Extract the [x, y] coordinate from the center of the cell holding the provided text.  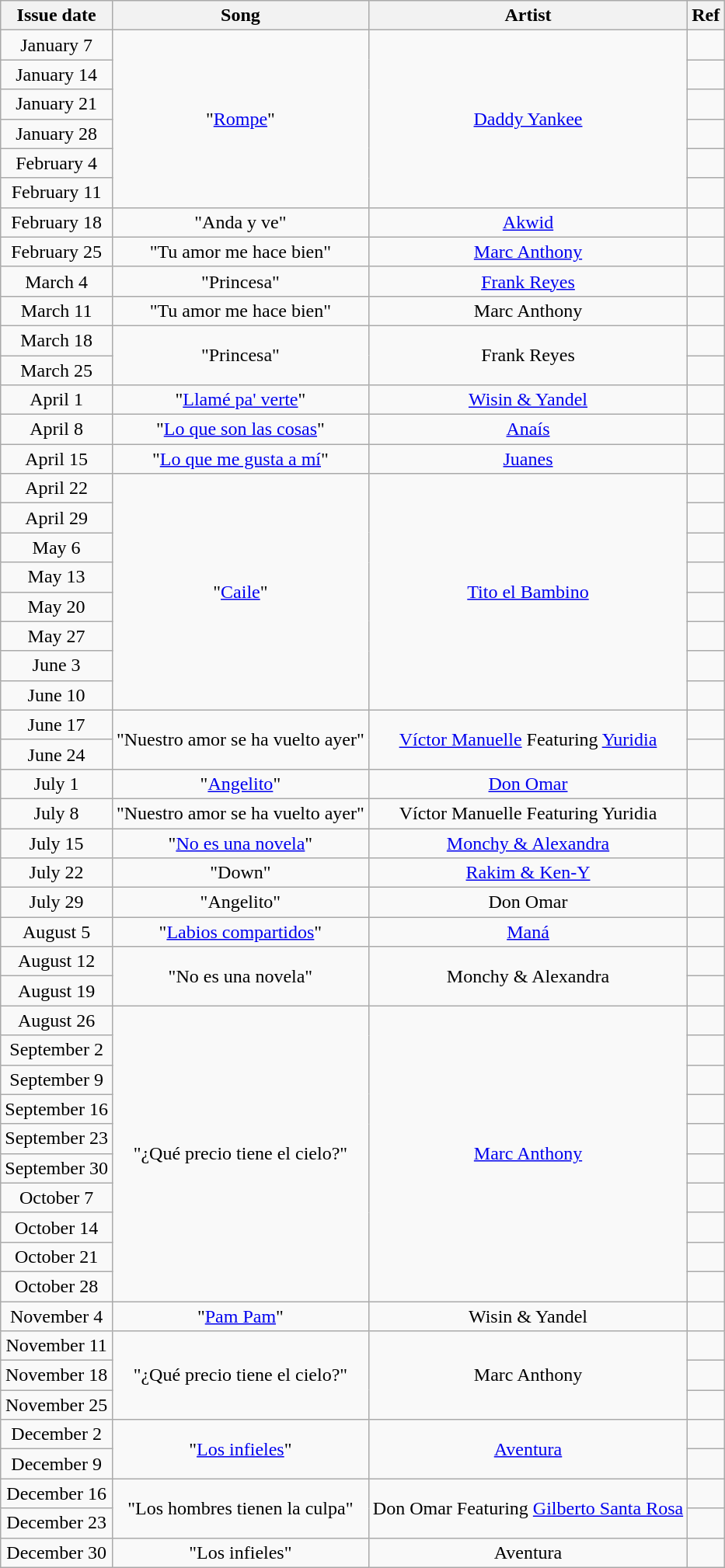
"Lo que me gusta a mí" [240, 459]
December 23 [57, 1523]
June 10 [57, 695]
June 17 [57, 725]
July 15 [57, 843]
Artist [528, 16]
"Pam Pam" [240, 1316]
October 28 [57, 1286]
December 16 [57, 1493]
"Labios compartidos" [240, 932]
Rakim & Ken-Y [528, 873]
"Lo que son las cosas" [240, 429]
August 12 [57, 961]
April 29 [57, 518]
"Los hombres tienen la culpa" [240, 1508]
December 2 [57, 1434]
January 7 [57, 45]
Tito el Bambino [528, 592]
April 22 [57, 488]
December 30 [57, 1552]
Ref [706, 16]
March 4 [57, 281]
March 11 [57, 311]
February 25 [57, 252]
Issue date [57, 16]
May 13 [57, 577]
July 22 [57, 873]
May 6 [57, 548]
February 11 [57, 193]
September 30 [57, 1168]
October 7 [57, 1198]
January 28 [57, 134]
Don Omar Featuring Gilberto Santa Rosa [528, 1508]
"Llamé pa' verte" [240, 400]
"Anda y ve" [240, 222]
January 14 [57, 75]
July 29 [57, 902]
October 14 [57, 1227]
July 8 [57, 813]
"Rompe" [240, 119]
July 1 [57, 784]
September 9 [57, 1080]
March 25 [57, 370]
February 18 [57, 222]
December 9 [57, 1464]
November 18 [57, 1375]
November 11 [57, 1346]
August 5 [57, 932]
January 21 [57, 104]
May 20 [57, 607]
November 4 [57, 1316]
March 18 [57, 340]
"Down" [240, 873]
Akwid [528, 222]
April 8 [57, 429]
September 23 [57, 1139]
October 21 [57, 1257]
November 25 [57, 1405]
August 19 [57, 991]
August 26 [57, 1020]
April 15 [57, 459]
"Caile" [240, 592]
Daddy Yankee [528, 119]
June 3 [57, 666]
April 1 [57, 400]
May 27 [57, 636]
September 2 [57, 1050]
September 16 [57, 1109]
Song [240, 16]
June 24 [57, 754]
Juanes [528, 459]
Maná [528, 932]
February 4 [57, 163]
Anaís [528, 429]
